Output the (X, Y) coordinate of the center of the cell containing the given text.  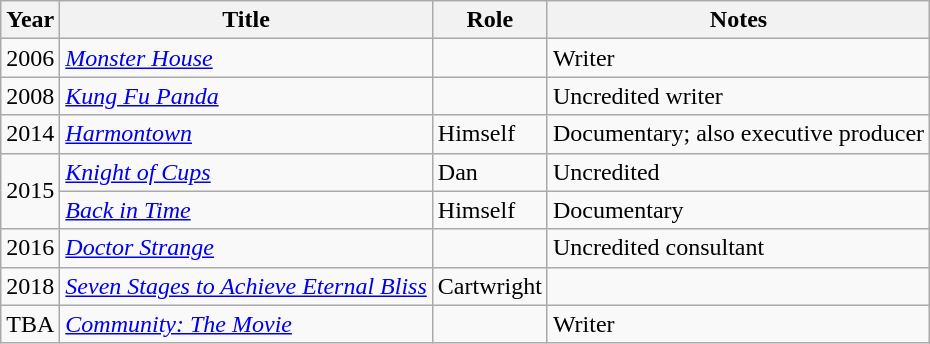
Monster House (246, 58)
Cartwright (490, 286)
2006 (30, 58)
TBA (30, 324)
2018 (30, 286)
Notes (738, 20)
Documentary (738, 210)
2016 (30, 248)
Knight of Cups (246, 172)
Uncredited consultant (738, 248)
Year (30, 20)
2014 (30, 134)
Community: The Movie (246, 324)
2008 (30, 96)
Harmontown (246, 134)
Back in Time (246, 210)
Seven Stages to Achieve Eternal Bliss (246, 286)
Uncredited (738, 172)
2015 (30, 191)
Doctor Strange (246, 248)
Role (490, 20)
Dan (490, 172)
Documentary; also executive producer (738, 134)
Kung Fu Panda (246, 96)
Uncredited writer (738, 96)
Title (246, 20)
